Determine the (X, Y) coordinate at the center of the cell enclosing the given text.  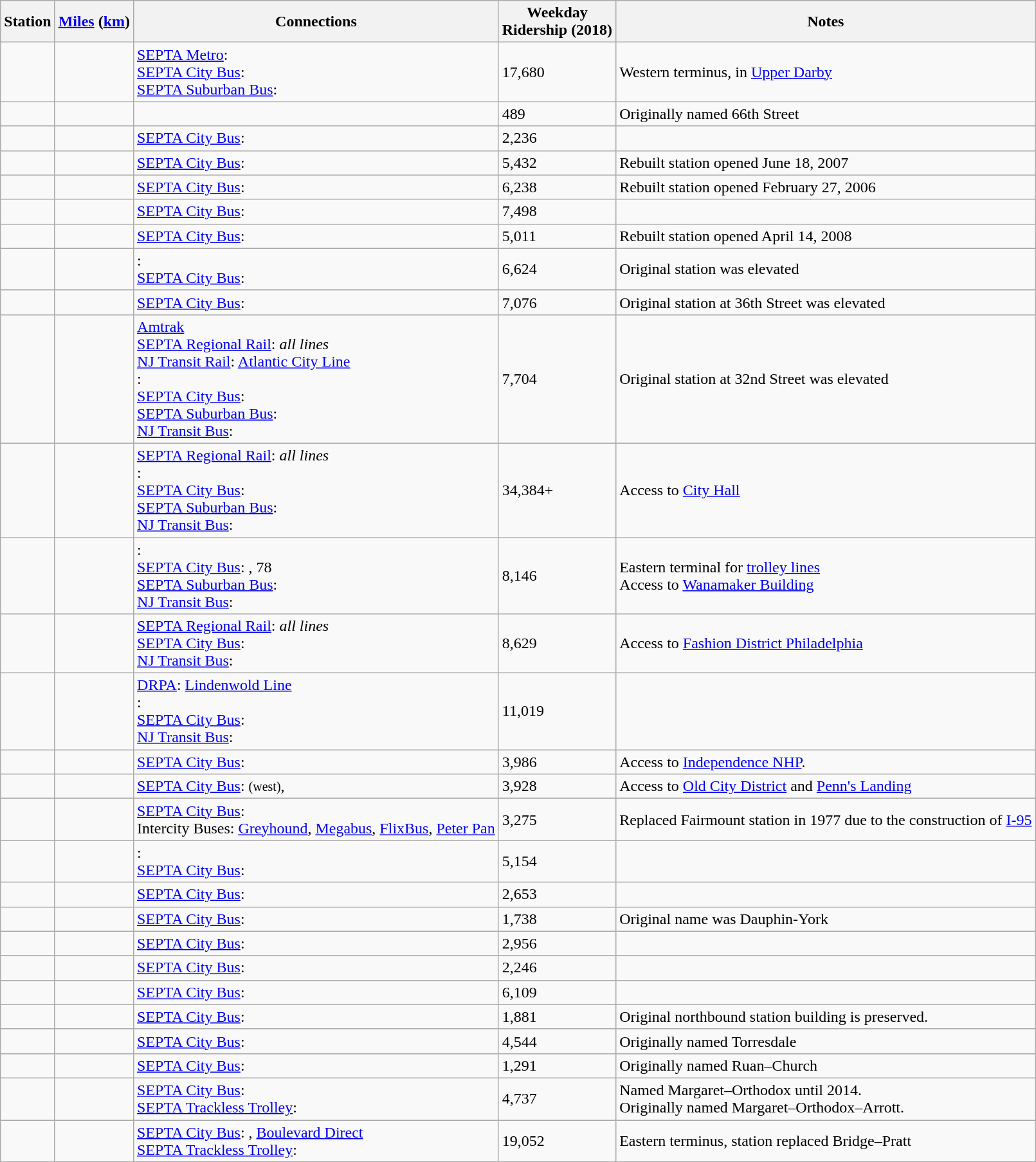
Eastern terminus, station replaced Bridge–Pratt (826, 1141)
Original station was elevated (826, 269)
SEPTA City Bus: SEPTA Trackless Trolley: (316, 1098)
2,956 (557, 943)
SEPTA City Bus: Intercity Buses: Greyhound, Megabus, FlixBus, Peter Pan (316, 819)
Access to Old City District and Penn's Landing (826, 786)
Originally named Ruan–Church (826, 1066)
4,737 (557, 1098)
Connections (316, 22)
Rebuilt station opened April 14, 2008 (826, 236)
1,881 (557, 1017)
Amtrak SEPTA Regional Rail: all lines NJ Transit Rail: Atlantic City Line : SEPTA City Bus: SEPTA Suburban Bus: NJ Transit Bus: (316, 379)
Rebuilt station opened February 27, 2006 (826, 187)
SEPTA City Bus: , Boulevard Direct SEPTA Trackless Trolley: (316, 1141)
Eastern terminal for trolley linesAccess to Wanamaker Building (826, 576)
5,432 (557, 163)
Replaced Fairmount station in 1977 due to the construction of I-95 (826, 819)
17,680 (557, 72)
4,544 (557, 1041)
Access to Fashion District Philadelphia (826, 644)
Miles (km) (94, 22)
8,146 (557, 576)
Station (28, 22)
Original station at 32nd Street was elevated (826, 379)
Access to City Hall (826, 490)
Originally named 66th Street (826, 114)
SEPTA Regional Rail: all lines : SEPTA City Bus: SEPTA Suburban Bus: NJ Transit Bus: (316, 490)
19,052 (557, 1141)
DRPA: Lindenwold Line: SEPTA City Bus: NJ Transit Bus: (316, 711)
WeekdayRidership (2018) (557, 22)
11,019 (557, 711)
Rebuilt station opened June 18, 2007 (826, 163)
2,246 (557, 968)
6,624 (557, 269)
Original northbound station building is preserved. (826, 1017)
6,109 (557, 992)
7,498 (557, 212)
3,986 (557, 762)
Western terminus, in Upper Darby (826, 72)
SEPTA City Bus: (west), (316, 786)
2,653 (557, 894)
5,011 (557, 236)
Notes (826, 22)
Original station at 36th Street was elevated (826, 302)
5,154 (557, 862)
SEPTA Regional Rail: all lines SEPTA City Bus: NJ Transit Bus: (316, 644)
3,275 (557, 819)
8,629 (557, 644)
1,738 (557, 919)
6,238 (557, 187)
1,291 (557, 1066)
Originally named Torresdale (826, 1041)
Original name was Dauphin-York (826, 919)
7,704 (557, 379)
7,076 (557, 302)
2,236 (557, 138)
Named Margaret–Orthodox until 2014.Originally named Margaret–Orthodox–Arrott. (826, 1098)
Access to Independence NHP. (826, 762)
489 (557, 114)
3,928 (557, 786)
: SEPTA City Bus: , 78 SEPTA Suburban Bus: NJ Transit Bus: (316, 576)
SEPTA Metro: SEPTA City Bus: SEPTA Suburban Bus: (316, 72)
34,384+ (557, 490)
